Scan for the cell matching the given text and deliver its (X, Y) coordinate at center. 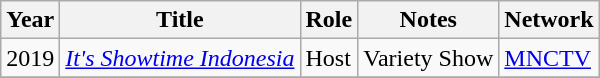
Role (329, 20)
2019 (30, 58)
Title (180, 20)
Host (329, 58)
MNCTV (549, 58)
Year (30, 20)
Notes (428, 20)
Variety Show (428, 58)
Network (549, 20)
It's Showtime Indonesia (180, 58)
